For the text-containing cell, return its midpoint in (x, y) coordinate format. 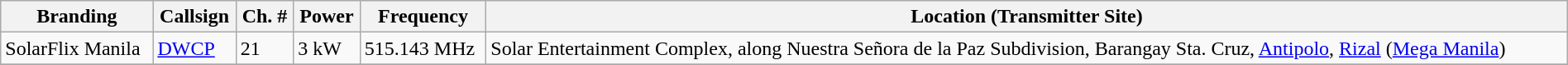
SolarFlix Manila (77, 48)
Branding (77, 17)
DWCP (194, 48)
Solar Entertainment Complex, along Nuestra Señora de la Paz Subdivision, Barangay Sta. Cruz, Antipolo, Rizal (Mega Manila) (1027, 48)
515.143 MHz (423, 48)
21 (265, 48)
Location (Transmitter Site) (1027, 17)
3 kW (327, 48)
Ch. # (265, 17)
Power (327, 17)
Callsign (194, 17)
Frequency (423, 17)
